From the cell containing the given text, extract its center point as (x, y) coordinate. 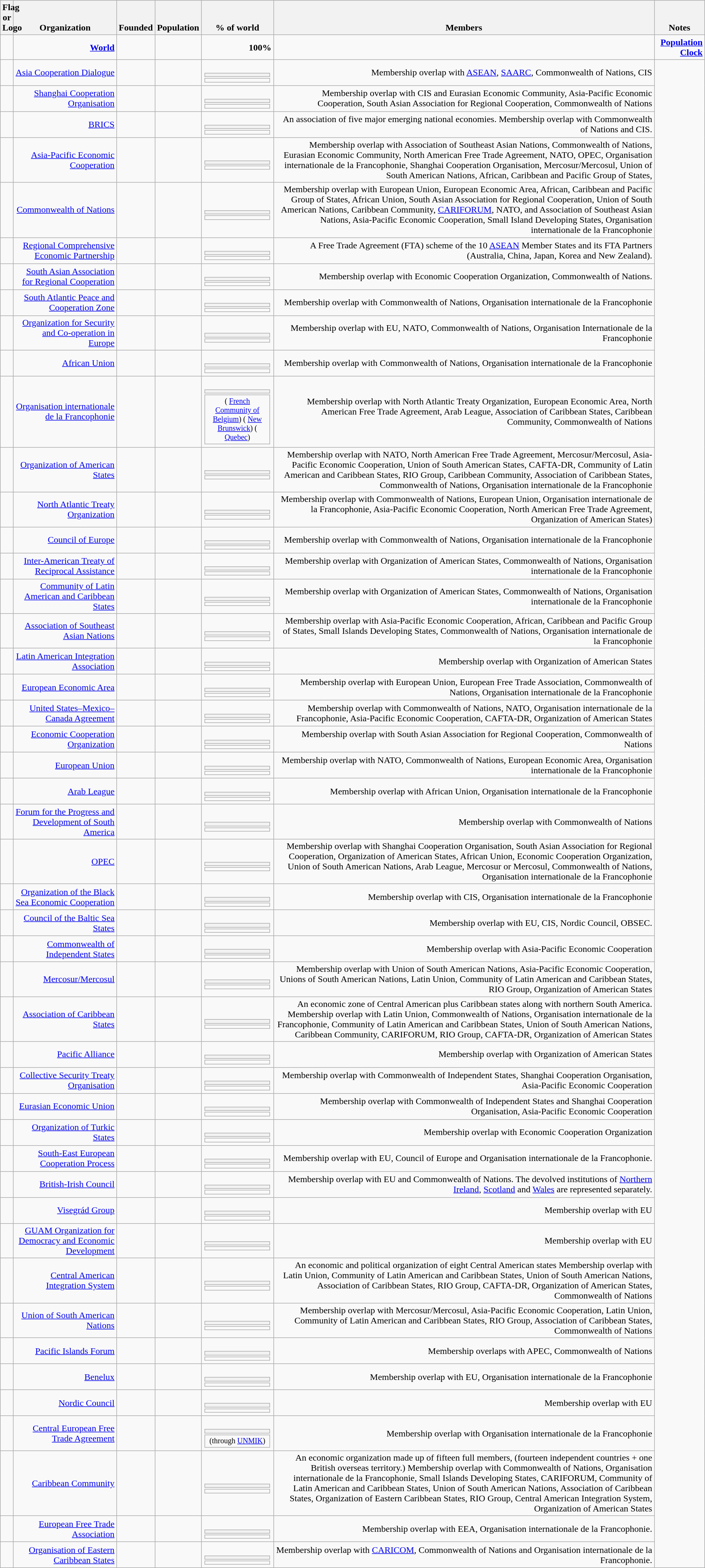
African Union (65, 363)
Members (464, 18)
Membership overlap with CIS, Organisation internationale de la Francophonie (464, 897)
Caribbean Community (65, 1483)
Flag or Logo (7, 18)
Organization (65, 18)
World (65, 47)
Commonwealth of Nations (65, 210)
Council of Europe (65, 540)
Membership overlap with EU, CIS, Nordic Council, OBSEC. (464, 922)
Membership overlap with EU and Commonwealth of Nations. The devolved institutions of Northern Ireland, Scotland and Wales are represented separately. (464, 1185)
Population Clock (679, 47)
Forum for the Progress and Development of South America (65, 821)
Membership overlap with ASEAN, SAARC, Commonwealth of Nations, CIS (464, 72)
Shanghai Cooperation Organisation (65, 99)
Membership overlaps with APEC, Commonwealth of Nations (464, 1351)
Pacific Islands Forum (65, 1351)
Mercosur/Mercosul (65, 979)
Membership overlap with African Union, Organisation internationale de la Francophonie (464, 791)
Economic Cooperation Organization (65, 739)
Asia Cooperation Dialogue (65, 72)
Organization of Turkic States (65, 1133)
Central American Integration System (65, 1280)
South Atlantic Peace and Cooperation Zone (65, 302)
Commonwealth of Independent States (65, 949)
European Economic Area (65, 687)
British-Irish Council (65, 1185)
BRICS (65, 124)
Membership overlap with Commonwealth of Nations (464, 821)
Membership overlap with Commonwealth of Independent States, Shanghai Cooperation Organisation, Asia-Pacific Economic Cooperation (464, 1081)
Latin American Integration Association (65, 661)
Association of Southeast Asian Nations (65, 631)
An association of five major emerging national economies. Membership overlap with Commonwealth of Nations and CIS. (464, 124)
Organisation internationale de la Francophonie (65, 412)
Asia-Pacific Economic Cooperation (65, 160)
South Asian Association for Regional Cooperation (65, 277)
Benelux (65, 1377)
Membership overlap with EU, Organisation internationale de la Francophonie (464, 1377)
North Atlantic Treaty Organization (65, 509)
Inter-American Treaty of Reciprocal Assistance (65, 566)
100% (237, 47)
% of world (237, 18)
Membership overlap with NATO, Commonwealth of Nations, European Economic Area, Organisation internationale de la Francophonie (464, 765)
Nordic Council (65, 1403)
Organization for Security and Co-operation in Europe (65, 333)
Membership overlap with EEA, Organisation internationale de la Francophonie. (464, 1529)
Membership overlap with EU, NATO, Commonwealth of Nations, Organisation Internationale de la Francophonie (464, 333)
Union of South American Nations (65, 1320)
European Union (65, 765)
Pacific Alliance (65, 1054)
Community of Latin American and Caribbean States (65, 596)
Organization of American States (65, 470)
United States–Mexico–Canada Agreement (65, 713)
Regional Comprehensive Economic Partnership (65, 250)
Central European Free Trade Agreement (65, 1433)
A Free Trade Agreement (FTA) scheme of the 10 ASEAN Member States and its FTA Partners (Australia, China, Japan, Korea and New Zealand). (464, 250)
OPEC (65, 861)
Association of Caribbean States (65, 1019)
GUAM Organization for Democracy and Economic Development (65, 1241)
Notes (679, 18)
Organization of the Black Sea Economic Cooperation (65, 897)
Membership overlap with Asia-Pacific Economic Cooperation (464, 949)
Membership overlap with EU, Council of Europe and Organisation internationale de la Francophonie. (464, 1158)
Membership overlap with Organisation internationale de la Francophonie (464, 1433)
Membership overlap with Economic Cooperation Organization (464, 1133)
Visegrád Group (65, 1210)
Eurasian Economic Union (65, 1106)
Membership overlap with Economic Cooperation Organization, Commonwealth of Nations. (464, 277)
Membership overlap with South Asian Association for Regional Cooperation, Commonwealth of Nations (464, 739)
European Free Trade Association (65, 1529)
Membership overlap with Commonwealth of Independent States and Shanghai Cooperation Organisation, Asia-Pacific Economic Cooperation (464, 1106)
Arab League (65, 791)
Council of the Baltic Sea States (65, 922)
Organisation of Eastern Caribbean States (65, 1555)
Membership overlap with European Union, European Free Trade Association, Commonwealth of Nations, Organisation internationale de la Francophonie (464, 687)
South-East European Cooperation Process (65, 1158)
Founded (136, 18)
Population (178, 18)
Membership overlap with CARICOM, Commonwealth of Nations and Organisation internationale de la Francophonie. (464, 1555)
Collective Security Treaty Organisation (65, 1081)
